Extract the (x, y) coordinate from the center of the cell holding the provided text.  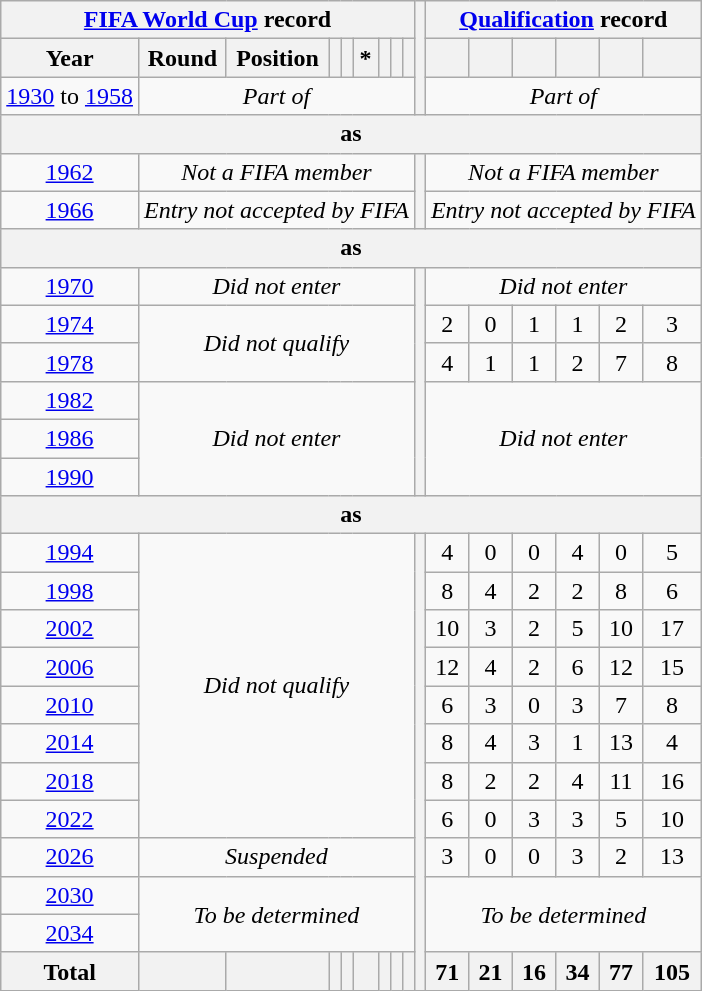
1986 (70, 438)
2010 (70, 705)
71 (446, 971)
1962 (70, 172)
Position (277, 58)
11 (620, 781)
Suspended (276, 857)
21 (490, 971)
Total (70, 971)
1970 (70, 286)
2022 (70, 819)
2034 (70, 933)
15 (672, 667)
FIFA World Cup record (208, 20)
34 (578, 971)
Round (182, 58)
* (366, 58)
2030 (70, 895)
1978 (70, 362)
77 (620, 971)
1990 (70, 477)
1994 (70, 553)
2018 (70, 781)
Qualification record (563, 20)
17 (672, 629)
1974 (70, 324)
1966 (70, 210)
105 (672, 971)
1998 (70, 591)
Year (70, 58)
1930 to 1958 (70, 96)
2002 (70, 629)
2026 (70, 857)
2014 (70, 743)
2006 (70, 667)
1982 (70, 400)
